Search for the cell housing the specified text and yield its (X, Y) center coordinate. 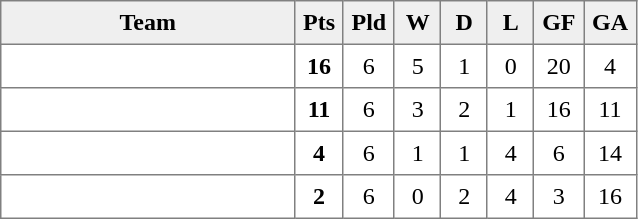
D (464, 23)
Pld (368, 23)
14 (610, 153)
Pts (319, 23)
W (417, 23)
L (510, 23)
20 (559, 66)
GA (610, 23)
GF (559, 23)
5 (417, 66)
Team (148, 23)
